Determine the (x, y) coordinate at the center of the cell enclosing the given text.  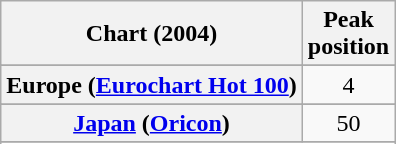
Europe (Eurochart Hot 100) (152, 85)
Chart (2004) (152, 34)
Japan (Oricon) (152, 123)
4 (348, 85)
Peakposition (348, 34)
50 (348, 123)
